Determine the [X, Y] coordinate at the center of the cell enclosing the given text.  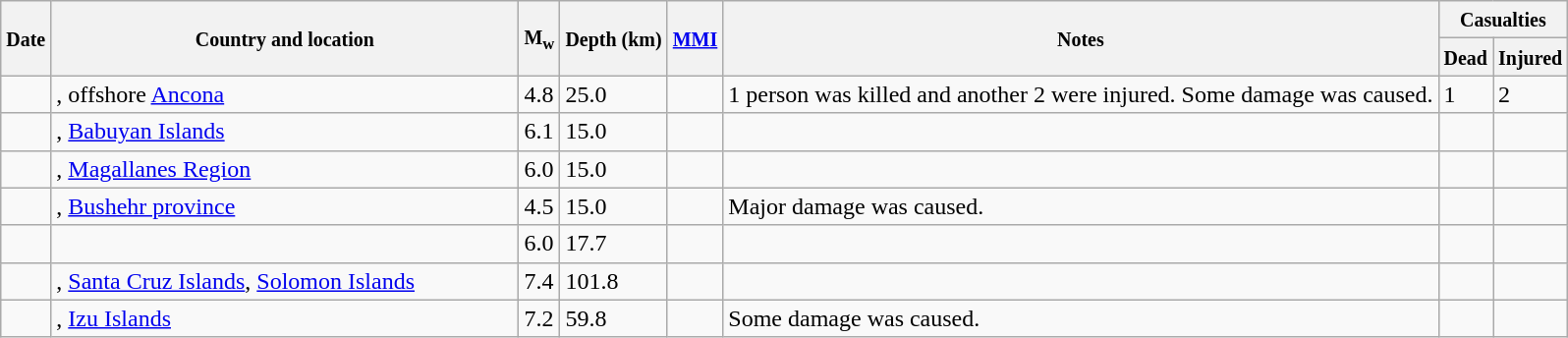
1 person was killed and another 2 were injured. Some damage was caused. [1081, 94]
, Bushehr province [285, 206]
, Babuyan Islands [285, 132]
, offshore Ancona [285, 94]
, Izu Islands [285, 318]
MMI [696, 38]
Notes [1081, 38]
25.0 [613, 94]
7.2 [539, 318]
4.8 [539, 94]
Some damage was caused. [1081, 318]
101.8 [613, 281]
Mw [539, 38]
, Magallanes Region [285, 169]
59.8 [613, 318]
, Santa Cruz Islands, Solomon Islands [285, 281]
Dead [1466, 57]
Major damage was caused. [1081, 206]
4.5 [539, 206]
6.1 [539, 132]
Depth (km) [613, 38]
Casualties [1503, 20]
7.4 [539, 281]
17.7 [613, 244]
Date [26, 38]
2 [1531, 94]
1 [1466, 94]
Country and location [285, 38]
Injured [1531, 57]
